From the cell containing the given text, extract its center point as (x, y) coordinate. 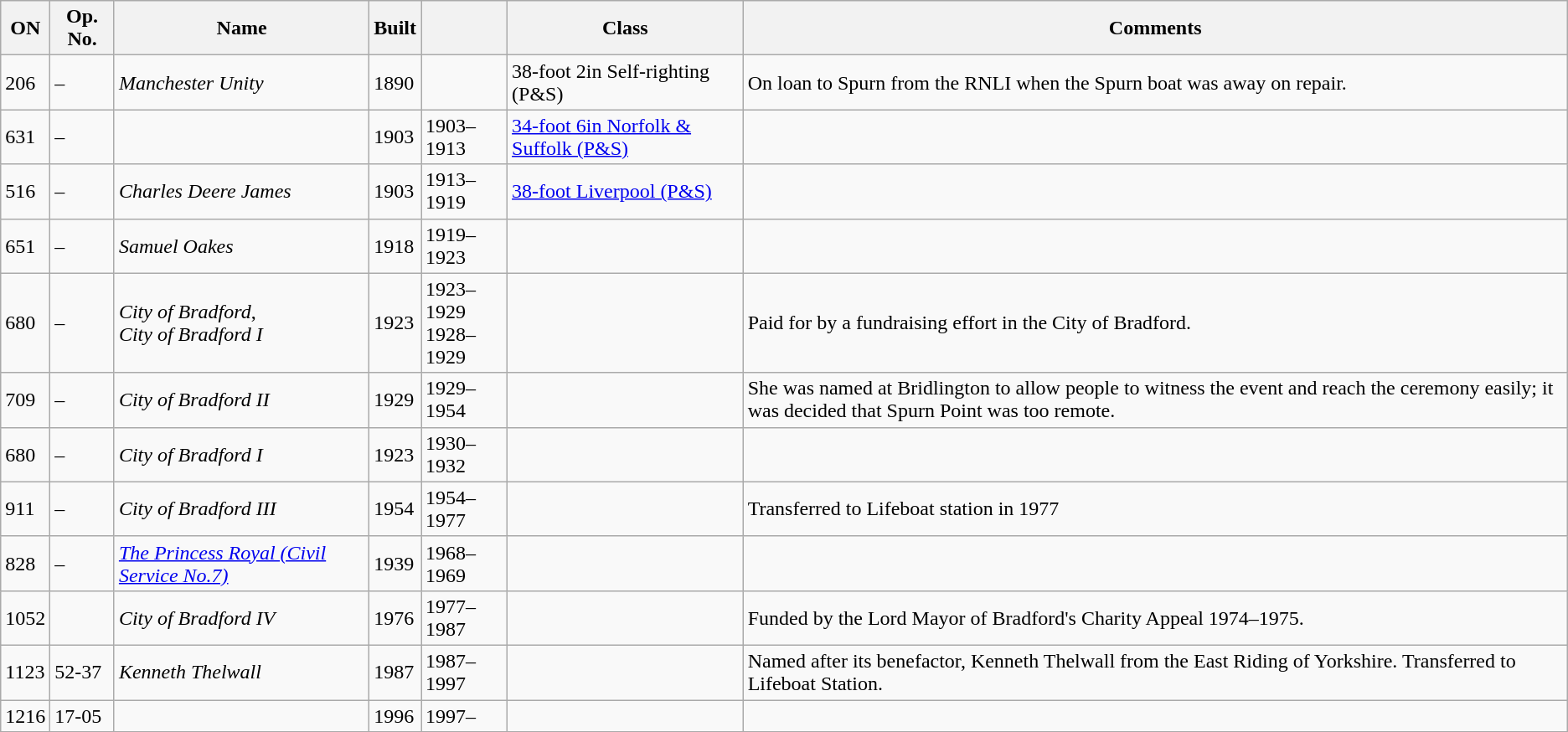
Built (395, 28)
1976 (395, 618)
Name (241, 28)
Named after its benefactor, Kenneth Thelwall from the East Riding of Yorkshire. Transferred to Lifeboat Station. (1155, 672)
38-foot Liverpool (P&S) (626, 191)
1929 (395, 400)
1923–19291928–1929 (464, 323)
She was named at Bridlington to allow people to witness the event and reach the ceremony easily; it was decided that Spurn Point was too remote. (1155, 400)
1977–1987 (464, 618)
631 (25, 137)
1919–1923 (464, 246)
38-foot 2in Self-righting (P&S) (626, 82)
ON (25, 28)
1939 (395, 563)
709 (25, 400)
1123 (25, 672)
Kenneth Thelwall (241, 672)
1996 (395, 716)
17-05 (82, 716)
City of Bradford IV (241, 618)
1913–1919 (464, 191)
911 (25, 509)
The Princess Royal (Civil Service No.7) (241, 563)
34-foot 6in Norfolk & Suffolk (P&S) (626, 137)
City of Bradford III (241, 509)
1903–1913 (464, 137)
1930–1932 (464, 454)
Paid for by a fundraising effort in the City of Bradford. (1155, 323)
1987 (395, 672)
On loan to Spurn from the RNLI when the Spurn boat was away on repair. (1155, 82)
651 (25, 246)
City of Bradford II (241, 400)
52-37 (82, 672)
Class (626, 28)
Funded by the Lord Mayor of Bradford's Charity Appeal 1974–1975. (1155, 618)
Op. No. (82, 28)
1918 (395, 246)
1997– (464, 716)
City of Bradford,City of Bradford I (241, 323)
Charles Deere James (241, 191)
828 (25, 563)
Manchester Unity (241, 82)
1987–1997 (464, 672)
Samuel Oakes (241, 246)
Comments (1155, 28)
1954 (395, 509)
1052 (25, 618)
1968–1969 (464, 563)
1929–1954 (464, 400)
1954–1977 (464, 509)
Transferred to Lifeboat station in 1977 (1155, 509)
516 (25, 191)
1216 (25, 716)
City of Bradford I (241, 454)
1890 (395, 82)
206 (25, 82)
